Search for the cell housing the specified text and yield its [x, y] center coordinate. 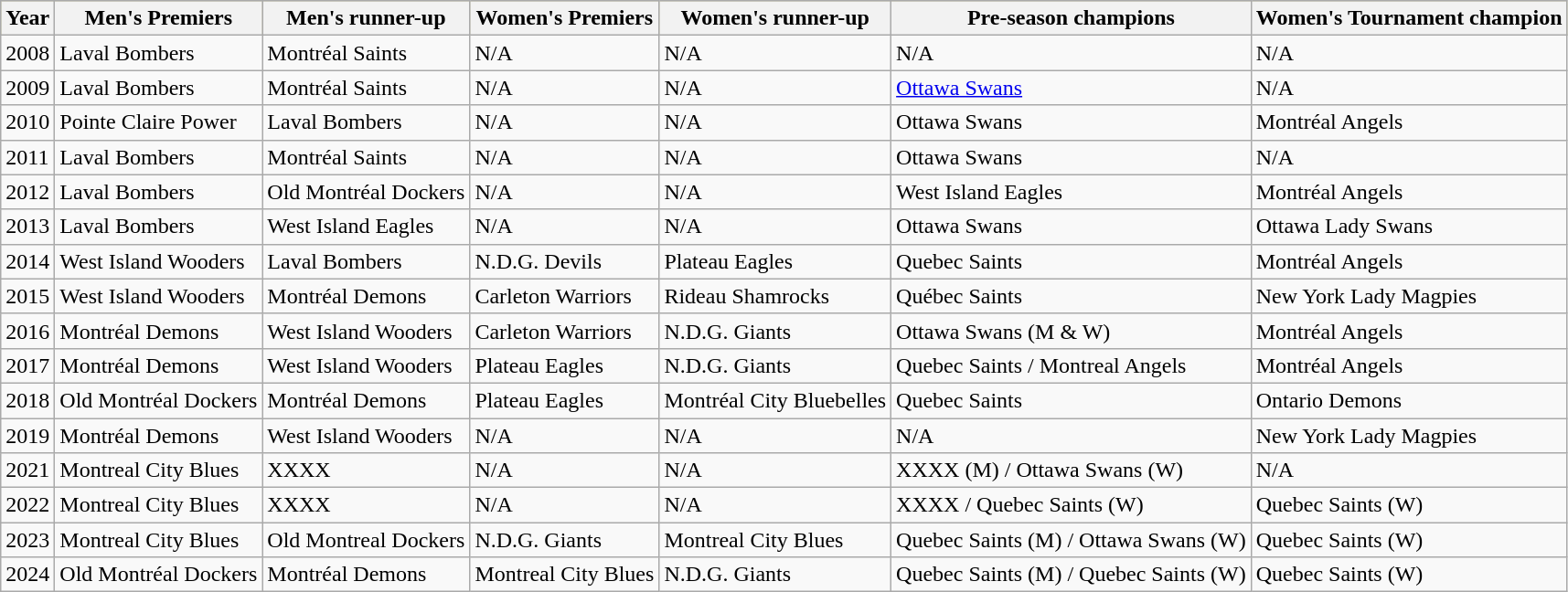
Ottawa Swans (M & W) [1072, 331]
Men's Premiers [159, 18]
Québec Saints [1072, 296]
2012 [27, 192]
2018 [27, 400]
Women's runner-up [775, 18]
2024 [27, 575]
2021 [27, 470]
2019 [27, 436]
2011 [27, 157]
2022 [27, 505]
2009 [27, 88]
2023 [27, 540]
Women's Tournament champion [1409, 18]
XXXX / Quebec Saints (W) [1072, 505]
2017 [27, 365]
Women's Premiers [565, 18]
Quebec Saints / Montreal Angels [1072, 365]
XXXX (M) / Ottawa Swans (W) [1072, 470]
Quebec Saints (M) / Ottawa Swans (W) [1072, 540]
Pointe Claire Power [159, 122]
Men's runner-up [366, 18]
Quebec Saints (M) / Quebec Saints (W) [1072, 575]
Montréal City Bluebelles [775, 400]
Year [27, 18]
2014 [27, 261]
2013 [27, 227]
N.D.G. Devils [565, 261]
Old Montreal Dockers [366, 540]
2010 [27, 122]
Rideau Shamrocks [775, 296]
Pre-season champions [1072, 18]
2016 [27, 331]
Ontario Demons [1409, 400]
Ottawa Lady Swans [1409, 227]
2008 [27, 53]
2015 [27, 296]
